Extract the [X, Y] coordinate from the center of the cell holding the provided text.  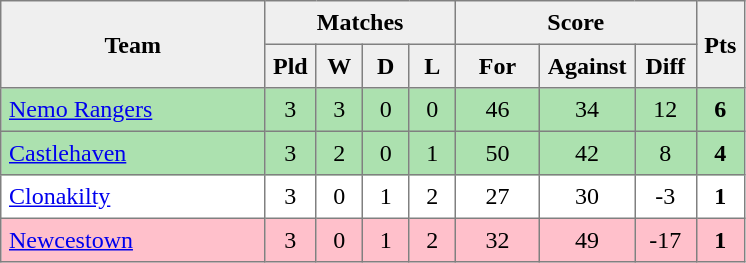
D [385, 66]
12 [666, 110]
Team [133, 44]
Nemo Rangers [133, 110]
42 [586, 153]
50 [497, 153]
Castlehaven [133, 153]
34 [586, 110]
Diff [666, 66]
Clonakilty [133, 197]
-3 [666, 197]
6 [720, 110]
46 [497, 110]
32 [497, 240]
W [339, 66]
Pld [290, 66]
L [432, 66]
Matches [360, 23]
-17 [666, 240]
30 [586, 197]
Against [586, 66]
49 [586, 240]
Newcestown [133, 240]
27 [497, 197]
Pts [720, 44]
8 [666, 153]
For [497, 66]
4 [720, 153]
Score [576, 23]
